Identify which cell holds the provided text, then report its [X, Y] central coordinate. 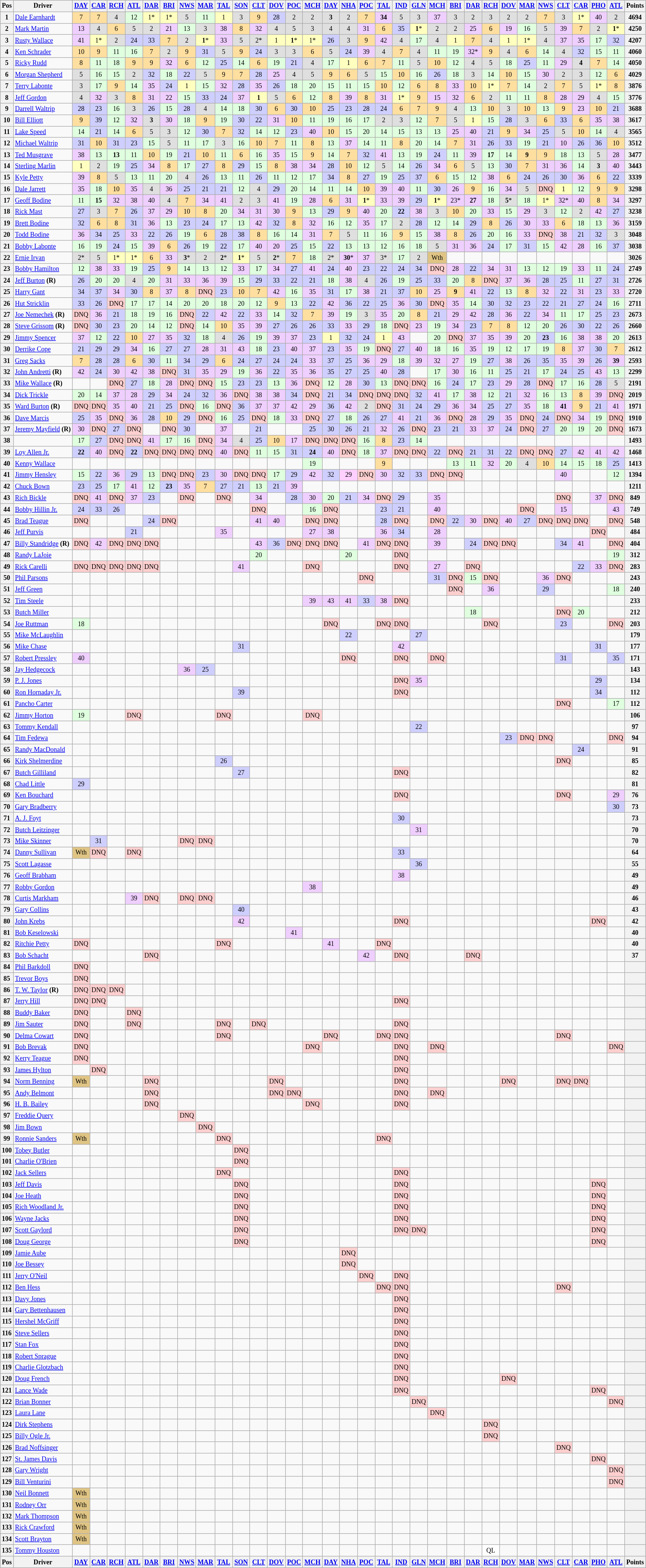
240 [635, 589]
2019 [635, 395]
Butch Miller [43, 612]
Kirk Shelmerdine [43, 761]
98 [7, 1128]
4029 [635, 75]
63 [7, 727]
Mike Wallace (R) [43, 383]
Stan Fox [43, 1345]
Kenny Wallace [43, 464]
117 [7, 1345]
53 [7, 612]
Mike McLaughlin [43, 635]
Mike Skinner [43, 841]
Rick Mast [43, 212]
128 [7, 1470]
Danny Sullivan [43, 852]
Robert Pressley [43, 658]
61 [7, 704]
Tommy Kendall [43, 727]
Dick Trickle [43, 395]
Jeff Burton (R) [43, 280]
60 [7, 692]
122 [7, 1402]
120 [7, 1379]
3688 [635, 109]
23* [456, 200]
118 [7, 1356]
Norm Benning [43, 1081]
548 [635, 520]
203 [635, 624]
1971 [635, 407]
80 [7, 921]
Billy Ogle Jr. [43, 1436]
111 [7, 1276]
2299 [635, 372]
1468 [635, 452]
3512 [635, 143]
100 [7, 1150]
484 [635, 532]
2726 [635, 280]
Butch Leitzinger [43, 830]
3159 [635, 223]
132 [7, 1516]
56 [7, 647]
126 [7, 1448]
Bobby Hamilton [43, 269]
Delma Cowart [43, 1036]
Jeremy Mayfield (R) [43, 429]
Joe Ruttman [43, 624]
107 [7, 1230]
John Krebs [43, 921]
Jay Hedgecock [43, 669]
Jimmy Hensley [43, 475]
Randy MacDonald [43, 749]
78 [7, 899]
Jerry Hill [43, 1001]
65 [7, 749]
Gary Collins [43, 910]
Curtis Markham [43, 899]
Harry Gant [43, 292]
Ben Hess [43, 1288]
3038 [635, 246]
Scott Brayton [43, 1539]
93 [7, 1070]
4060 [635, 51]
212 [635, 612]
2673 [635, 315]
2613 [635, 338]
62 [7, 715]
69 [7, 796]
Hershel McGriff [43, 1322]
Gary Bradberry [43, 807]
3339 [635, 178]
Ernie Irvan [43, 258]
Bob Keselowski [43, 933]
Bobby Hillin Jr. [43, 509]
749 [635, 509]
110 [7, 1265]
51 [7, 589]
Brad Teague [43, 520]
Geoff Brabham [43, 876]
45 [7, 520]
54 [7, 624]
123 [7, 1413]
Dale Jarrett [43, 189]
92 [7, 1059]
104 [7, 1196]
Bob Schacht [43, 956]
84 [7, 967]
1493 [635, 440]
2749 [635, 269]
67 [7, 772]
Gary Wright [43, 1470]
1673 [635, 429]
119 [7, 1368]
4694 [635, 18]
58 [7, 669]
125 [7, 1436]
Jeff Purvis [43, 532]
Michael Waltrip [43, 143]
30* [349, 258]
Rich Woodland Jr. [43, 1208]
Andy Belmont [43, 1093]
Ted Musgrave [43, 155]
Tobey Butler [43, 1150]
Jeff Gordon [43, 98]
48 [7, 555]
4250 [635, 29]
102 [7, 1173]
849 [635, 498]
1413 [635, 464]
77 [7, 887]
Bill Elliott [43, 120]
116 [7, 1333]
Joe Bessey [43, 1265]
171 [635, 658]
Todd Bodine [43, 235]
3238 [635, 212]
127 [7, 1459]
3617 [635, 120]
75 [7, 864]
105 [7, 1208]
John Andretti (R) [43, 372]
Greg Sacks [43, 360]
Rodney Orr [43, 1505]
Dave Marcis [43, 418]
P. J. Jones [43, 681]
3876 [635, 86]
Steve Grissom (R) [43, 327]
Robert Sprague [43, 1356]
135 [7, 1550]
Ken Bouchard [43, 796]
Randy LaJoie [43, 555]
133 [7, 1528]
89 [7, 1024]
Mark Martin [43, 29]
Ronnie Sanders [43, 1139]
3443 [635, 166]
Dirk Stephens [43, 1425]
66 [7, 761]
47 [7, 544]
Derrike Cope [43, 349]
1211 [635, 487]
Wayne Jacks [43, 1219]
68 [7, 784]
404 [635, 544]
Hut Stricklin [43, 303]
Doug George [43, 1241]
103 [7, 1184]
Kerry Teague [43, 1059]
83 [7, 956]
Pancho Carter [43, 704]
Freddie Query [43, 1116]
283 [635, 567]
Jeff Davis [43, 1184]
Rusty Wallace [43, 40]
87 [7, 1001]
52 [7, 601]
121 [7, 1390]
Laura Lane [43, 1413]
101 [7, 1161]
Doug French [43, 1379]
1910 [635, 418]
3565 [635, 132]
Tommy Houston [43, 1550]
86 [7, 990]
Lance Wade [43, 1390]
Steve Sellers [43, 1333]
177 [635, 647]
44 [7, 509]
Jimmy Spencer [43, 338]
115 [7, 1322]
Loy Allen Jr. [43, 452]
Scott Gaylord [43, 1230]
Mike Chase [43, 647]
Brian Bonner [43, 1402]
Buddy Baker [43, 1013]
Chad Little [43, 784]
Ward Burton (R) [43, 407]
Rich Bickle [43, 498]
59 [7, 681]
Charlie O'Brien [43, 1161]
2660 [635, 327]
3776 [635, 98]
95 [7, 1093]
2711 [635, 303]
Bob Brevak [43, 1047]
Sterling Marlin [43, 166]
Rick Carelli [43, 567]
130 [7, 1493]
2593 [635, 360]
Morgan Shepherd [43, 75]
QL [491, 1550]
Chuck Bown [43, 487]
96 [7, 1104]
Scott Lagasse [43, 864]
Jim Bown [43, 1128]
Robby Gordon [43, 887]
T. W. Taylor (R) [43, 990]
Tim Steele [43, 601]
74 [7, 852]
Dale Earnhardt [43, 18]
Kyle Petty [43, 178]
Phil Barkdoll [43, 967]
50 [7, 578]
Lake Speed [43, 132]
131 [7, 1505]
Jamie Aube [43, 1253]
243 [635, 578]
Joe Heath [43, 1196]
Brad Noffsinger [43, 1448]
Bill Venturini [43, 1482]
Butch Gilliland [43, 772]
71 [7, 819]
4050 [635, 63]
Jeff Green [43, 589]
Ricky Rudd [43, 63]
St. James Davis [43, 1459]
Davy Jones [43, 1299]
Charlie Glotzbach [43, 1368]
3297 [635, 200]
108 [7, 1241]
Jim Sauter [43, 1024]
A. J. Foyt [43, 819]
Terry Labonte [43, 86]
113 [7, 1299]
114 [7, 1310]
Tim Fedewa [43, 738]
Brett Bodine [43, 223]
72 [7, 830]
Ritchie Petty [43, 944]
Jerry O'Neil [43, 1276]
3048 [635, 235]
Mark Thompson [43, 1516]
Gary Bettenhausen [43, 1310]
Rick Crawford [43, 1528]
3477 [635, 155]
143 [635, 669]
Phil Parsons [43, 578]
Ken Schrader [43, 51]
129 [7, 1482]
2191 [635, 383]
179 [635, 635]
3298 [635, 189]
James Hylton [43, 1070]
Neil Bonnett [43, 1493]
88 [7, 1013]
3026 [635, 258]
57 [7, 658]
4207 [635, 40]
Bobby Labonte [43, 246]
1394 [635, 475]
Trevor Boys [43, 979]
312 [635, 555]
Joe Nemechek (R) [43, 315]
Darrell Waltrip [43, 109]
99 [7, 1139]
Geoff Bodine [43, 200]
Jimmy Horton [43, 715]
H. B. Bailey [43, 1104]
124 [7, 1425]
90 [7, 1036]
109 [7, 1253]
79 [7, 910]
5* [509, 200]
2612 [635, 349]
2720 [635, 292]
Billy Standridge (R) [43, 544]
233 [635, 601]
Ron Hornaday Jr. [43, 692]
Jack Sellers [43, 1173]
